Identify which cell holds the provided text, then report its (X, Y) central coordinate. 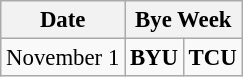
TCU (212, 58)
Bye Week (184, 20)
BYU (154, 58)
Date (63, 20)
November 1 (63, 58)
